Determine the (x, y) coordinate at the center of the cell enclosing the given text.  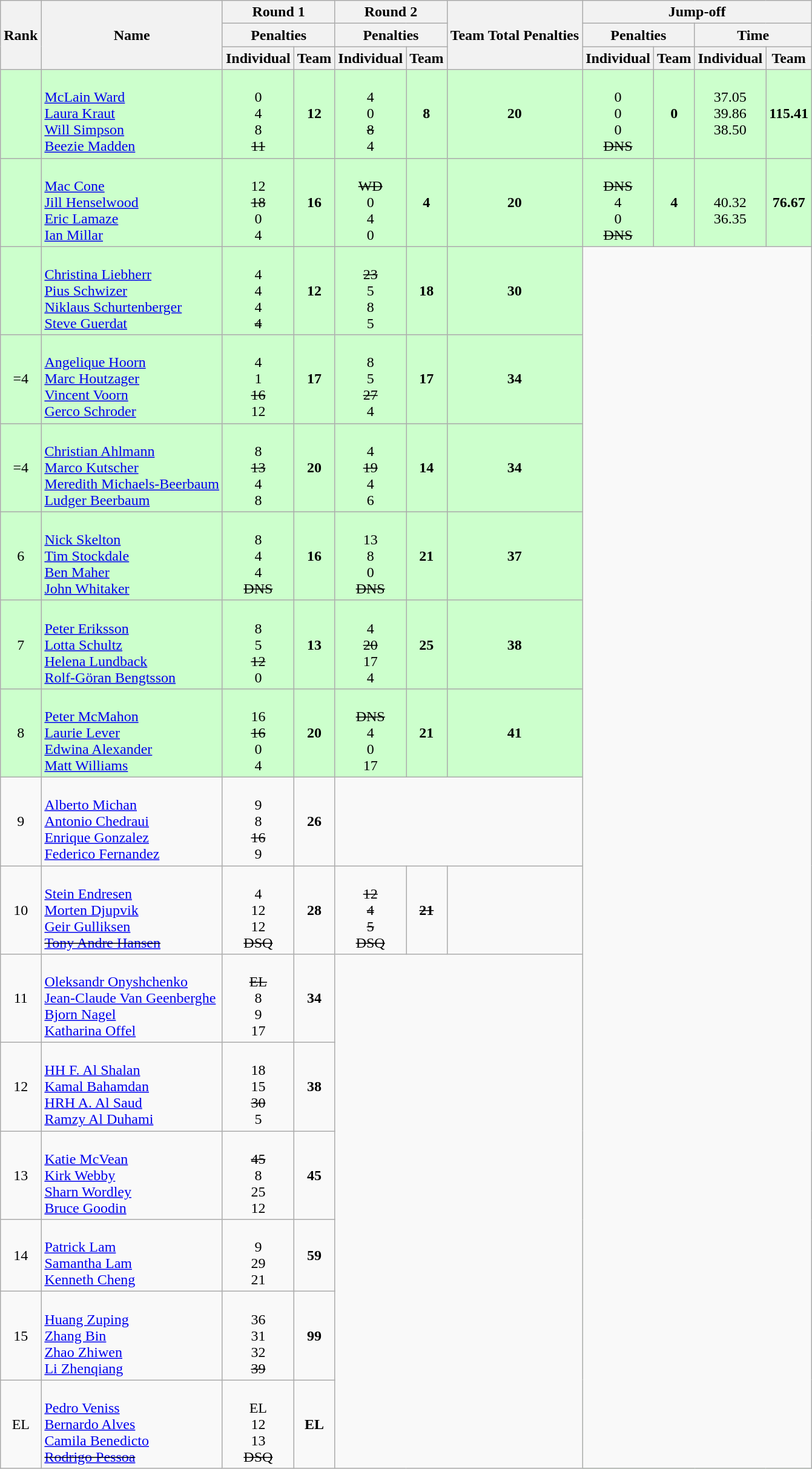
45 8 25 12 (258, 1175)
12 4 5 DSQ (371, 910)
7 (21, 644)
Round 2 (391, 12)
37.05 39.86 38.50 (730, 114)
37 (515, 556)
9 (21, 821)
26 (314, 821)
6 (21, 556)
Christian Ahlmann Marco Kutscher Meredith Michaels-Beerbaum Ludger Beerbaum (132, 467)
Patrick Lam Samantha Lam Kenneth Cheng (132, 1256)
41 (515, 733)
Peter Eriksson Lotta Schultz Helena Lundback Rolf-Göran Bengtsson (132, 644)
99 (314, 1336)
Round 1 (279, 12)
59 (314, 1256)
EL 12 13 DSQ (258, 1424)
4 19 4 6 (371, 467)
18 (427, 291)
WD 0 4 0 (371, 202)
36 31 32 39 (258, 1336)
8 13 4 8 (258, 467)
0 4 8 11 (258, 114)
8 4 4 DNS (258, 556)
Nick Skelton Tim Stockdale Ben Maher John Whitaker (132, 556)
Team Total Penalties (515, 35)
0 0 0 DNS (618, 114)
4 0 8 4 (371, 114)
McLain Ward Laura Kraut Will Simpson Beezie Madden (132, 114)
4 4 4 4 (258, 291)
Name (132, 35)
30 (515, 291)
9 8 16 9 (258, 821)
12 18 0 4 (258, 202)
Christina Liebherr Pius Schwizer Niklaus Schurtenberger Steve Guerdat (132, 291)
11 (21, 999)
13 8 0 DNS (371, 556)
115.41 (789, 114)
4 1 16 12 (258, 379)
Time (753, 35)
40.32 36.35 (730, 202)
DNS 4 0 17 (371, 733)
HH F. Al Shalan Kamal Bahamdan HRH A. Al Saud Ramzy Al Duhami (132, 1087)
8 5 27 4 (371, 379)
28 (314, 910)
23 5 8 5 (371, 291)
45 (314, 1175)
76.67 (789, 202)
Stein Endresen Morten Djupvik Geir Gulliksen Tony Andre Hansen (132, 910)
Katie McVean Kirk Webby Sharn Wordley Bruce Goodin (132, 1175)
10 (21, 910)
9 29 21 (258, 1256)
Huang Zuping Zhang Bin Zhao Zhiwen Li Zhenqiang (132, 1336)
0 (674, 114)
Oleksandr Onyshchenko Jean-Claude Van Geenberghe Bjorn Nagel Katharina Offel (132, 999)
16 16 0 4 (258, 733)
4 12 12 DSQ (258, 910)
25 (427, 644)
Alberto Michan Antonio Chedraui Enrique Gonzalez Federico Fernandez (132, 821)
Jump-off (698, 12)
Angelique Hoorn Marc Houtzager Vincent Voorn Gerco Schroder (132, 379)
8 5 12 0 (258, 644)
DNS 4 0 DNS (618, 202)
18 15 30 5 (258, 1087)
4 20 17 4 (371, 644)
Peter McMahon Laurie Lever Edwina Alexander Matt Williams (132, 733)
Pedro Veniss Bernardo Alves Camila Benedicto Rodrigo Pessoa (132, 1424)
15 (21, 1336)
Rank (21, 35)
EL 8 9 17 (258, 999)
Mac Cone Jill Henselwood Eric Lamaze Ian Millar (132, 202)
